Return the (X, Y) coordinate for the center point of the cell that contains the specified text.  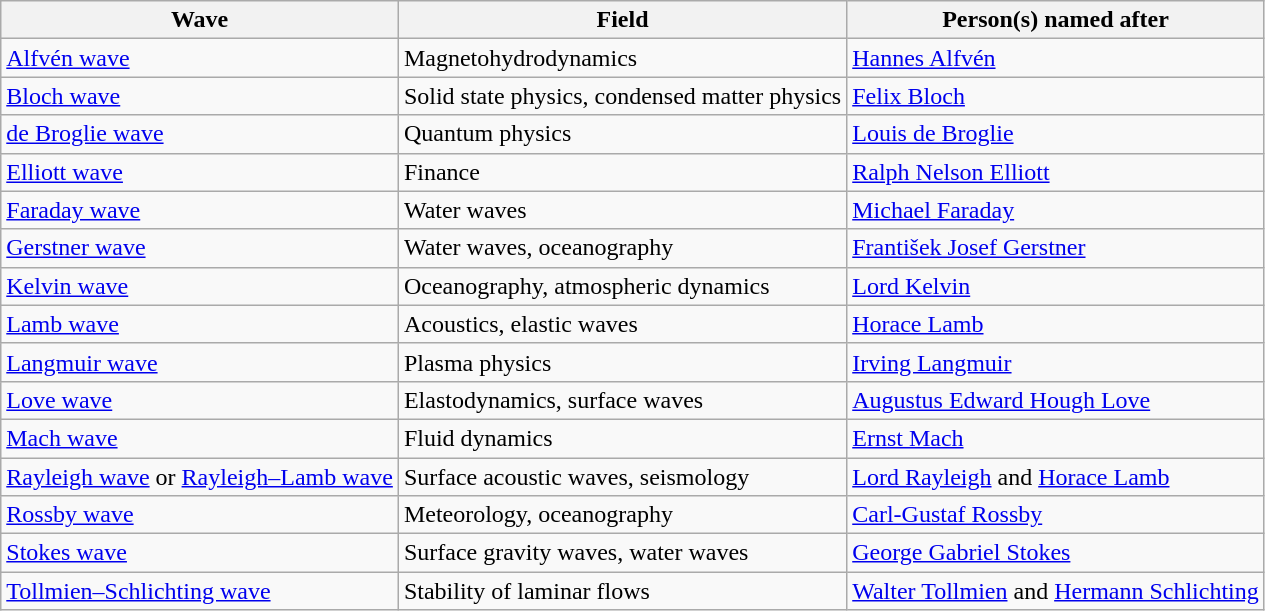
George Gabriel Stokes (1056, 553)
Wave (200, 20)
Magnetohydrodynamics (622, 58)
Stability of laminar flows (622, 591)
Elliott wave (200, 172)
Ernst Mach (1056, 438)
Hannes Alfvén (1056, 58)
Plasma physics (622, 362)
de Broglie wave (200, 134)
Surface acoustic waves, seismology (622, 477)
Walter Tollmien and Hermann Schlichting (1056, 591)
Field (622, 20)
Kelvin wave (200, 286)
Solid state physics, condensed matter physics (622, 96)
Meteorology, oceanography (622, 515)
Lord Kelvin (1056, 286)
Langmuir wave (200, 362)
Alfvén wave (200, 58)
Acoustics, elastic waves (622, 324)
Horace Lamb (1056, 324)
Carl-Gustaf Rossby (1056, 515)
Irving Langmuir (1056, 362)
Oceanography, atmospheric dynamics (622, 286)
Quantum physics (622, 134)
Surface gravity waves, water waves (622, 553)
Faraday wave (200, 210)
Louis de Broglie (1056, 134)
Stokes wave (200, 553)
Gerstner wave (200, 248)
Water waves (622, 210)
Lamb wave (200, 324)
Tollmien–Schlichting wave (200, 591)
Bloch wave (200, 96)
Finance (622, 172)
Augustus Edward Hough Love (1056, 400)
Ralph Nelson Elliott (1056, 172)
Elastodynamics, surface waves (622, 400)
Michael Faraday (1056, 210)
Water waves, oceanography (622, 248)
Rayleigh wave or Rayleigh–Lamb wave (200, 477)
Rossby wave (200, 515)
Person(s) named after (1056, 20)
Mach wave (200, 438)
Lord Rayleigh and Horace Lamb (1056, 477)
František Josef Gerstner (1056, 248)
Fluid dynamics (622, 438)
Love wave (200, 400)
Felix Bloch (1056, 96)
